Return [x, y] of the center of cell containing provided text 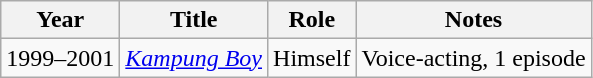
Notes [474, 20]
Title [194, 20]
Kampung Boy [194, 58]
Himself [312, 58]
1999–2001 [60, 58]
Role [312, 20]
Voice-acting, 1 episode [474, 58]
Year [60, 20]
